Pinpoint the cell where the given text exists, returning its (X, Y) midpoint coordinate. 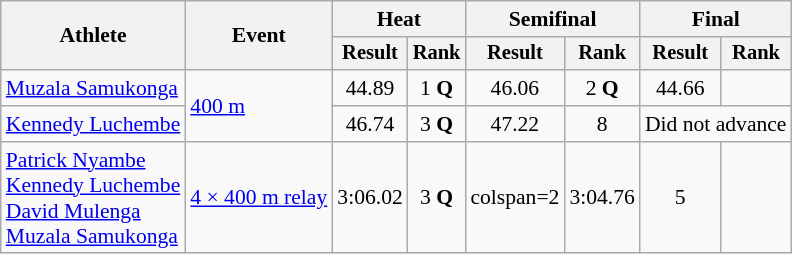
400 m (258, 106)
8 (602, 124)
Muzala Samukonga (94, 88)
44.89 (370, 88)
Final (716, 19)
Event (258, 36)
Heat (398, 19)
Kennedy Luchembe (94, 124)
2 Q (602, 88)
Semifinal (552, 19)
46.74 (370, 124)
Did not advance (716, 124)
47.22 (514, 124)
colspan=2 (514, 198)
5 (680, 198)
44.66 (680, 88)
Athlete (94, 36)
46.06 (514, 88)
1 Q (437, 88)
3:06.02 (370, 198)
Patrick NyambeKennedy LuchembeDavid MulengaMuzala Samukonga (94, 198)
4 × 400 m relay (258, 198)
3:04.76 (602, 198)
